Find where the given text appears and provide that cell's center as (x, y) coordinate. 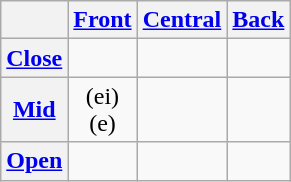
Central (182, 20)
Mid (34, 110)
Close (34, 58)
Open (34, 161)
Back (258, 20)
(ei) (e) (102, 110)
Front (102, 20)
